Determine the (x, y) coordinate at the center of the cell enclosing the given text.  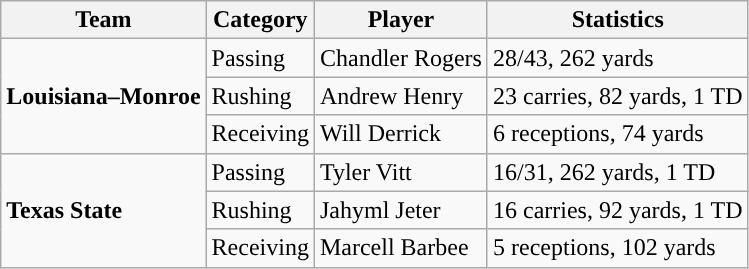
28/43, 262 yards (618, 58)
Statistics (618, 20)
Texas State (104, 210)
Marcell Barbee (400, 248)
Jahyml Jeter (400, 210)
Team (104, 20)
5 receptions, 102 yards (618, 248)
Player (400, 20)
16/31, 262 yards, 1 TD (618, 172)
Chandler Rogers (400, 58)
6 receptions, 74 yards (618, 134)
Andrew Henry (400, 96)
Category (260, 20)
23 carries, 82 yards, 1 TD (618, 96)
Louisiana–Monroe (104, 96)
Tyler Vitt (400, 172)
16 carries, 92 yards, 1 TD (618, 210)
Will Derrick (400, 134)
